For the text-containing cell, return its midpoint in (x, y) coordinate format. 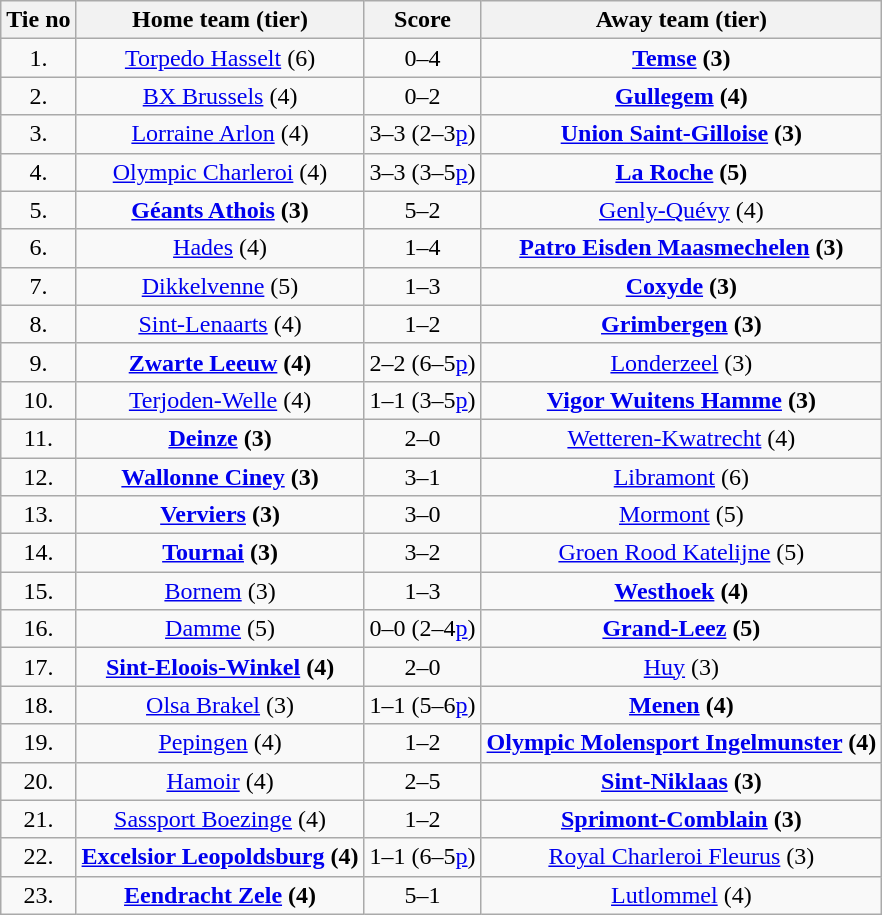
Sprimont-Comblain (3) (682, 819)
Mormont (5) (682, 515)
Zwarte Leeuw (4) (220, 362)
Londerzeel (3) (682, 362)
Hamoir (4) (220, 781)
Hades (4) (220, 248)
Away team (tier) (682, 20)
Grimbergen (3) (682, 324)
Géants Athois (3) (220, 210)
5–2 (422, 210)
Home team (tier) (220, 20)
BX Brussels (4) (220, 96)
Damme (5) (220, 629)
3–0 (422, 515)
3–2 (422, 553)
2–5 (422, 781)
Bornem (3) (220, 591)
Pepingen (4) (220, 743)
18. (38, 705)
Wetteren-Kwatrecht (4) (682, 438)
Westhoek (4) (682, 591)
16. (38, 629)
22. (38, 857)
Sassport Boezinge (4) (220, 819)
1. (38, 58)
10. (38, 400)
3–3 (2–3p) (422, 134)
La Roche (5) (682, 172)
Tie no (38, 20)
Patro Eisden Maasmechelen (3) (682, 248)
Huy (3) (682, 667)
Deinze (3) (220, 438)
23. (38, 895)
1–1 (6–5p) (422, 857)
19. (38, 743)
Royal Charleroi Fleurus (3) (682, 857)
Tournai (3) (220, 553)
Coxyde (3) (682, 286)
14. (38, 553)
17. (38, 667)
1–1 (5–6p) (422, 705)
6. (38, 248)
Torpedo Hasselt (6) (220, 58)
Temse (3) (682, 58)
13. (38, 515)
Union Saint-Gilloise (3) (682, 134)
Groen Rood Katelijne (5) (682, 553)
0–2 (422, 96)
2. (38, 96)
3–1 (422, 477)
Sint-Lenaarts (4) (220, 324)
4. (38, 172)
Olympic Molensport Ingelmunster (4) (682, 743)
9. (38, 362)
5–1 (422, 895)
12. (38, 477)
Lorraine Arlon (4) (220, 134)
Lutlommel (4) (682, 895)
5. (38, 210)
1–4 (422, 248)
3. (38, 134)
0–4 (422, 58)
15. (38, 591)
1–1 (3–5p) (422, 400)
3–3 (3–5p) (422, 172)
Genly-Quévy (4) (682, 210)
Grand-Leez (5) (682, 629)
Sint-Niklaas (3) (682, 781)
2–2 (6–5p) (422, 362)
0–0 (2–4p) (422, 629)
Olympic Charleroi (4) (220, 172)
Sint-Eloois-Winkel (4) (220, 667)
Eendracht Zele (4) (220, 895)
Terjoden-Welle (4) (220, 400)
21. (38, 819)
Wallonne Ciney (3) (220, 477)
20. (38, 781)
8. (38, 324)
Vigor Wuitens Hamme (3) (682, 400)
Verviers (3) (220, 515)
Excelsior Leopoldsburg (4) (220, 857)
11. (38, 438)
Libramont (6) (682, 477)
Dikkelvenne (5) (220, 286)
Menen (4) (682, 705)
7. (38, 286)
Gullegem (4) (682, 96)
Olsa Brakel (3) (220, 705)
Score (422, 20)
